From the cell containing the given text, extract its center point as [x, y] coordinate. 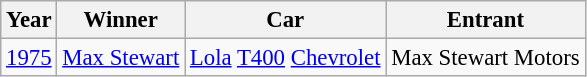
Max Stewart Motors [486, 58]
Year [29, 20]
1975 [29, 58]
Winner [121, 20]
Entrant [486, 20]
Car [286, 20]
Lola T400 Chevrolet [286, 58]
Max Stewart [121, 58]
